Search for the cell housing the specified text and yield its (x, y) center coordinate. 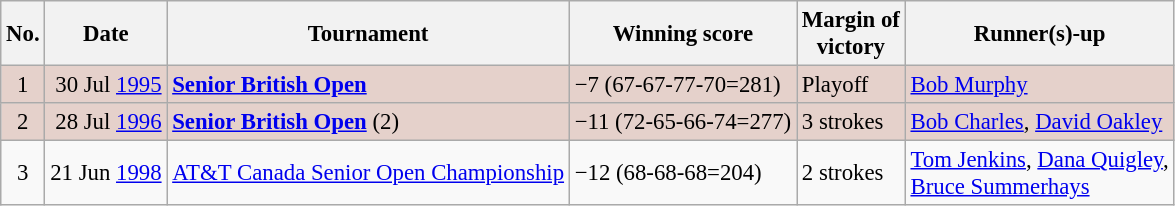
Date (106, 34)
Tournament (368, 34)
2 strokes (850, 174)
−12 (68-68-68=204) (682, 174)
1 (23, 85)
30 Jul 1995 (106, 85)
Runner(s)-up (1040, 34)
28 Jul 1996 (106, 122)
Margin ofvictory (850, 34)
Tom Jenkins, Dana Quigley, Bruce Summerhays (1040, 174)
3 (23, 174)
No. (23, 34)
−11 (72-65-66-74=277) (682, 122)
2 (23, 122)
Bob Charles, David Oakley (1040, 122)
Senior British Open (368, 85)
3 strokes (850, 122)
Senior British Open (2) (368, 122)
Playoff (850, 85)
−7 (67-67-77-70=281) (682, 85)
21 Jun 1998 (106, 174)
Winning score (682, 34)
Bob Murphy (1040, 85)
AT&T Canada Senior Open Championship (368, 174)
